Determine the (X, Y) coordinate at the center of the cell enclosing the given text.  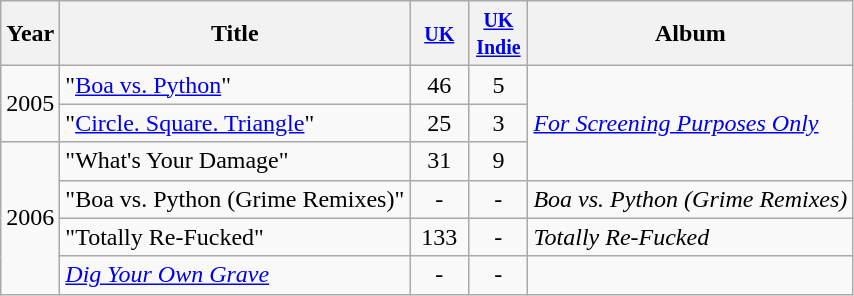
Boa vs. Python (Grime Remixes) (690, 199)
25 (440, 123)
Title (235, 34)
UK Indie (498, 34)
31 (440, 161)
2005 (30, 104)
"Boa vs. Python" (235, 85)
Totally Re-Fucked (690, 237)
"Circle. Square. Triangle" (235, 123)
133 (440, 237)
Album (690, 34)
Year (30, 34)
For Screening Purposes Only (690, 123)
"What's Your Damage" (235, 161)
3 (498, 123)
9 (498, 161)
"Totally Re-Fucked" (235, 237)
2006 (30, 218)
46 (440, 85)
5 (498, 85)
UK (440, 34)
Dig Your Own Grave (235, 275)
"Boa vs. Python (Grime Remixes)" (235, 199)
